Return the [x, y] coordinate for the center point of the cell that contains the specified text.  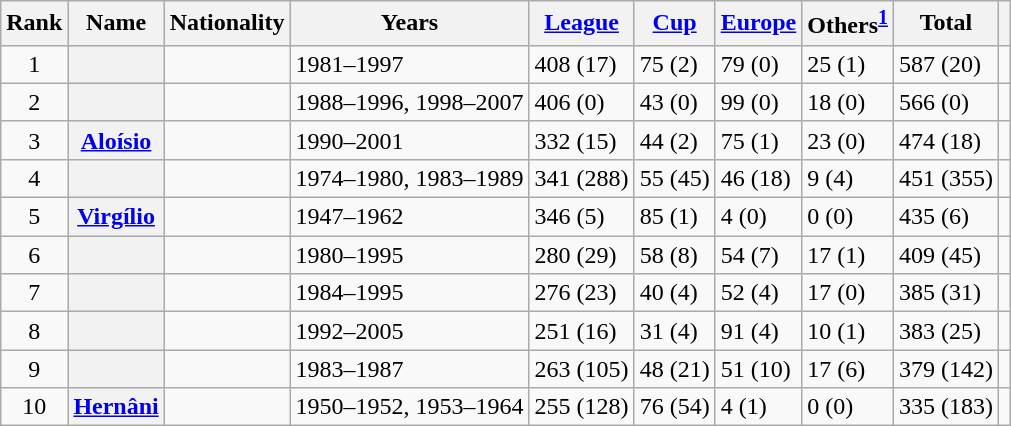
Others1 [848, 24]
8 [34, 331]
85 (1) [674, 217]
51 (10) [758, 369]
48 (21) [674, 369]
52 (4) [758, 293]
10 [34, 407]
1981–1997 [410, 64]
1992–2005 [410, 331]
Europe [758, 24]
75 (2) [674, 64]
91 (4) [758, 331]
1988–1996, 1998–2007 [410, 102]
1990–2001 [410, 140]
Aloísio [116, 140]
54 (7) [758, 255]
383 (25) [946, 331]
Rank [34, 24]
255 (128) [582, 407]
587 (20) [946, 64]
18 (0) [848, 102]
385 (31) [946, 293]
332 (15) [582, 140]
1984–1995 [410, 293]
99 (0) [758, 102]
31 (4) [674, 331]
17 (0) [848, 293]
40 (4) [674, 293]
406 (0) [582, 102]
1980–1995 [410, 255]
17 (1) [848, 255]
76 (54) [674, 407]
346 (5) [582, 217]
Years [410, 24]
6 [34, 255]
4 (0) [758, 217]
409 (45) [946, 255]
17 (6) [848, 369]
10 (1) [848, 331]
46 (18) [758, 178]
408 (17) [582, 64]
1 [34, 64]
23 (0) [848, 140]
Nationality [227, 24]
4 (1) [758, 407]
1983–1987 [410, 369]
5 [34, 217]
4 [34, 178]
9 (4) [848, 178]
451 (355) [946, 178]
435 (6) [946, 217]
276 (23) [582, 293]
58 (8) [674, 255]
474 (18) [946, 140]
League [582, 24]
3 [34, 140]
75 (1) [758, 140]
335 (183) [946, 407]
25 (1) [848, 64]
43 (0) [674, 102]
1974–1980, 1983–1989 [410, 178]
55 (45) [674, 178]
9 [34, 369]
Total [946, 24]
7 [34, 293]
263 (105) [582, 369]
44 (2) [674, 140]
251 (16) [582, 331]
341 (288) [582, 178]
Hernâni [116, 407]
1950–1952, 1953–1964 [410, 407]
Name [116, 24]
1947–1962 [410, 217]
79 (0) [758, 64]
566 (0) [946, 102]
2 [34, 102]
379 (142) [946, 369]
Cup [674, 24]
280 (29) [582, 255]
Virgílio [116, 217]
